Provide the (X, Y) coordinate of the cell's center where the given text is located.  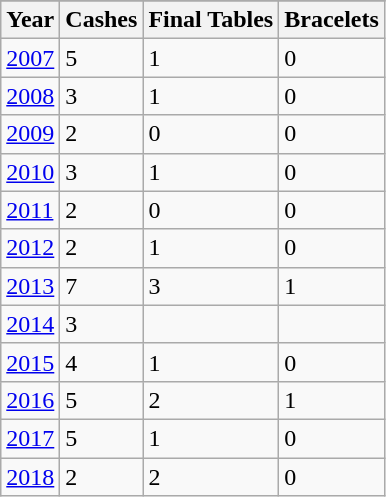
2016 (30, 400)
2014 (30, 324)
2012 (30, 248)
2010 (30, 172)
Bracelets (332, 20)
4 (102, 362)
2011 (30, 210)
Cashes (102, 20)
Year (30, 20)
Final Tables (211, 20)
2007 (30, 58)
2018 (30, 477)
2013 (30, 286)
7 (102, 286)
2009 (30, 134)
2015 (30, 362)
2017 (30, 438)
2008 (30, 96)
